From the cell containing the given text, extract its center point as (X, Y) coordinate. 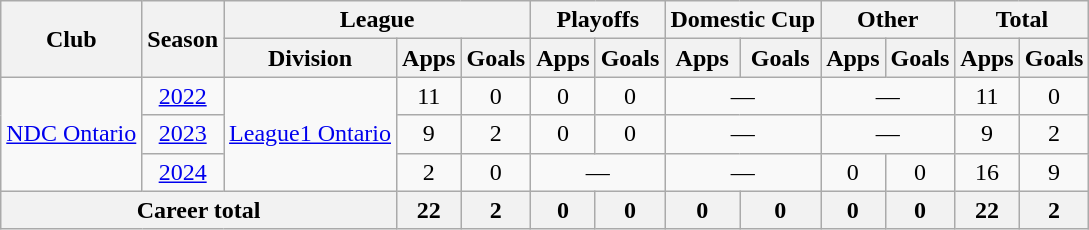
2023 (183, 134)
16 (987, 172)
Other (888, 20)
Domestic Cup (743, 20)
NDC Ontario (72, 134)
League (378, 20)
Career total (199, 210)
League1 Ontario (310, 134)
2022 (183, 96)
Division (310, 58)
Club (72, 39)
Total (1022, 20)
2024 (183, 172)
Season (183, 39)
Playoffs (598, 20)
